Find where the given text appears and provide that cell's center as [x, y] coordinate. 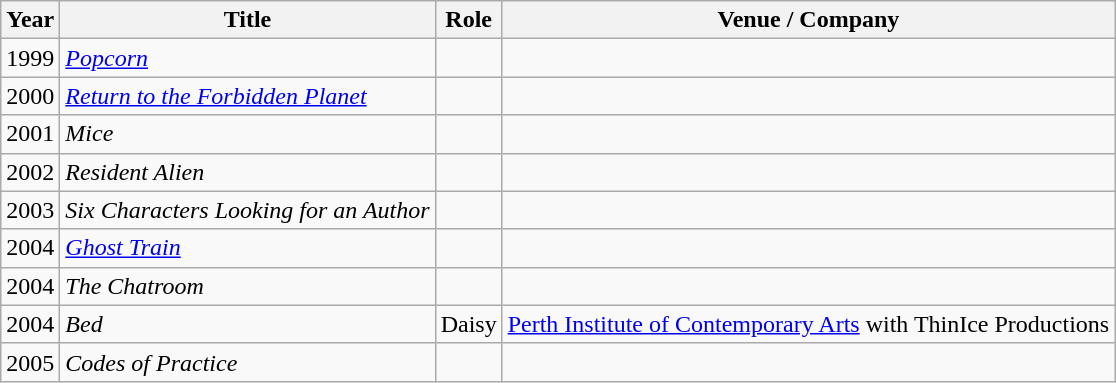
Return to the Forbidden Planet [248, 96]
1999 [30, 58]
Mice [248, 134]
Role [468, 20]
2000 [30, 96]
Ghost Train [248, 248]
Perth Institute of Contemporary Arts with ThinIce Productions [808, 324]
Six Characters Looking for an Author [248, 210]
Codes of Practice [248, 362]
2005 [30, 362]
2001 [30, 134]
The Chatroom [248, 286]
Popcorn [248, 58]
Bed [248, 324]
2003 [30, 210]
Daisy [468, 324]
Resident Alien [248, 172]
Year [30, 20]
Venue / Company [808, 20]
Title [248, 20]
2002 [30, 172]
